Return the [X, Y] coordinate for the center point of the cell that contains the specified text.  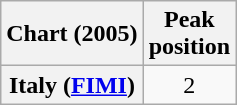
Chart (2005) [72, 34]
2 [189, 85]
Peakposition [189, 34]
Italy (FIMI) [72, 85]
